Return [x, y] of the center of cell containing provided text 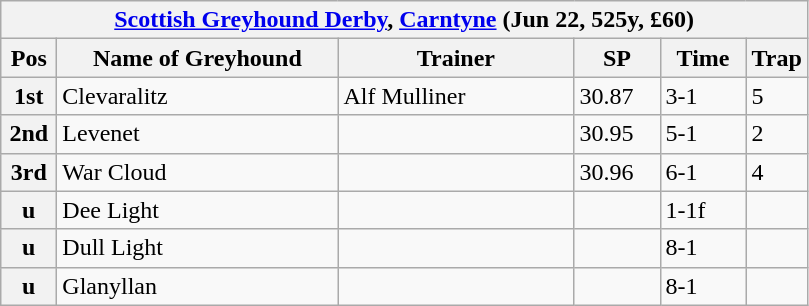
2 [776, 134]
1st [29, 96]
Trainer [456, 58]
SP [617, 58]
Glanyllan [198, 286]
Name of Greyhound [198, 58]
1-1f [703, 210]
Dull Light [198, 248]
3-1 [703, 96]
Scottish Greyhound Derby, Carntyne (Jun 22, 525y, £60) [404, 20]
War Cloud [198, 172]
3rd [29, 172]
Clevaralitz [198, 96]
4 [776, 172]
30.87 [617, 96]
5 [776, 96]
Time [703, 58]
Pos [29, 58]
Levenet [198, 134]
2nd [29, 134]
Dee Light [198, 210]
6-1 [703, 172]
5-1 [703, 134]
Alf Mulliner [456, 96]
30.96 [617, 172]
Trap [776, 58]
30.95 [617, 134]
